Return (x, y) of the center of cell containing provided text 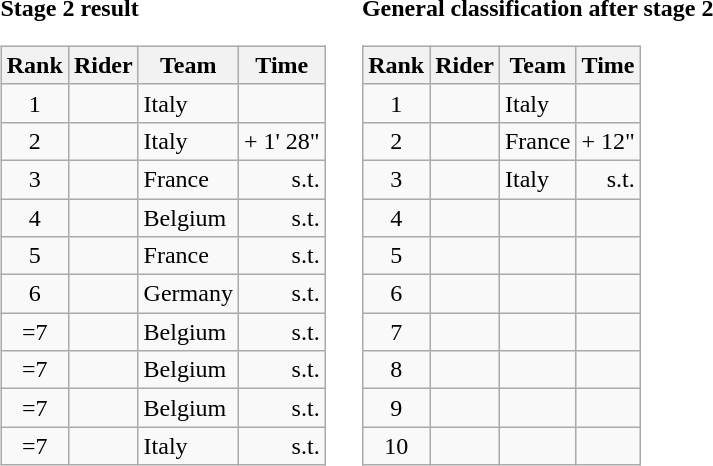
10 (396, 446)
+ 1' 28" (282, 141)
+ 12" (608, 141)
8 (396, 370)
Germany (188, 294)
9 (396, 408)
7 (396, 332)
